Pinpoint the cell where the given text exists, returning its [X, Y] midpoint coordinate. 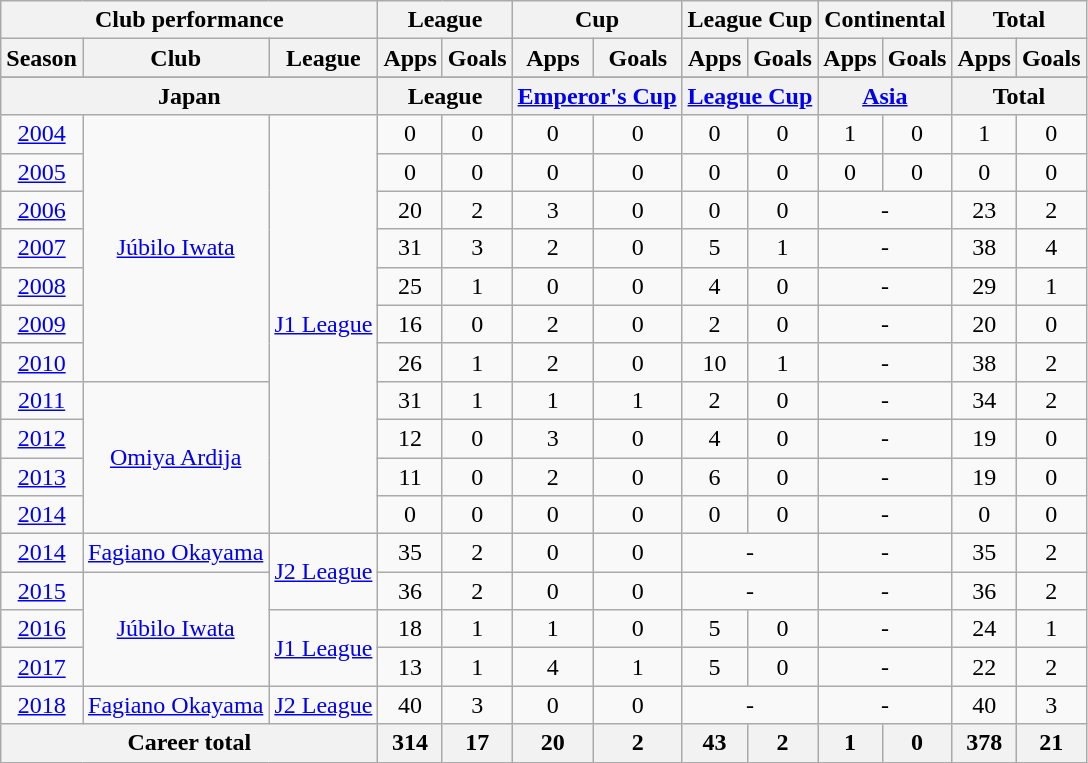
Cup [597, 20]
11 [410, 477]
2015 [42, 591]
2011 [42, 400]
6 [714, 477]
25 [410, 286]
23 [984, 210]
2004 [42, 134]
21 [1051, 743]
Asia [885, 96]
43 [714, 743]
2017 [42, 667]
26 [410, 362]
17 [477, 743]
Japan [190, 96]
18 [410, 629]
Career total [190, 743]
2008 [42, 286]
12 [410, 438]
22 [984, 667]
2005 [42, 172]
2010 [42, 362]
2018 [42, 705]
2007 [42, 248]
Omiya Ardija [175, 457]
Club performance [190, 20]
2009 [42, 324]
Continental [885, 20]
16 [410, 324]
314 [410, 743]
2006 [42, 210]
Club [175, 58]
378 [984, 743]
10 [714, 362]
Season [42, 58]
2012 [42, 438]
2016 [42, 629]
13 [410, 667]
34 [984, 400]
2013 [42, 477]
Emperor's Cup [597, 96]
29 [984, 286]
24 [984, 629]
